Return the [X, Y] coordinate for the center point of the cell that contains the specified text.  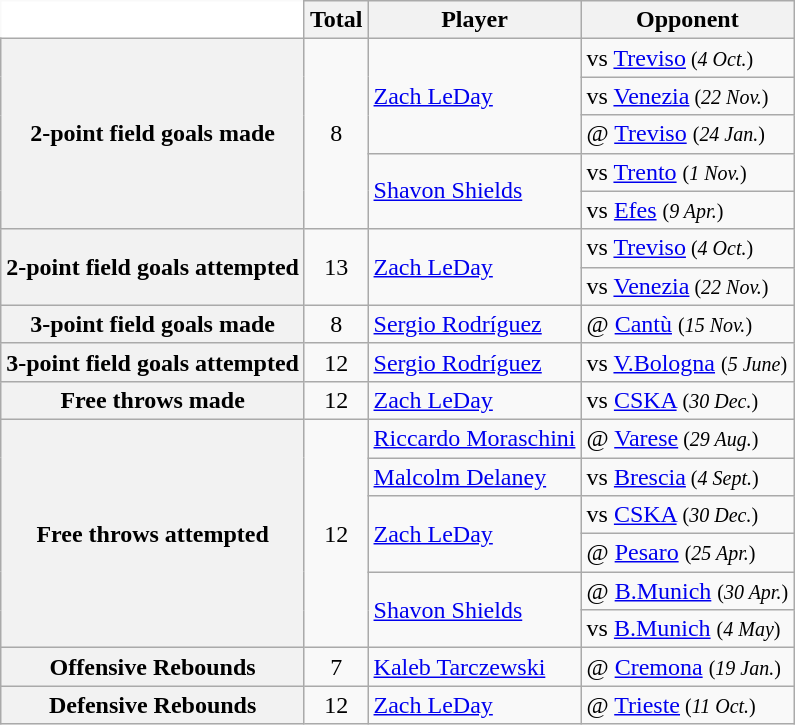
Riccardo Moraschini [474, 438]
Total [336, 20]
@ Pesaro (25 Apr.) [688, 553]
@ Cantù (15 Nov.) [688, 324]
Opponent [688, 20]
7 [336, 667]
@ Cremona (19 Jan.) [688, 667]
2-point field goals made [153, 134]
2-point field goals attempted [153, 267]
@ Varese (29 Aug.) [688, 438]
Player [474, 20]
3-point field goals attempted [153, 362]
vs Efes (9 Apr.) [688, 210]
Defensive Rebounds [153, 705]
Kaleb Tarczewski [474, 667]
vs B.Munich (4 May) [688, 629]
Offensive Rebounds [153, 667]
3-point field goals made [153, 324]
Free throws made [153, 400]
@ B.Munich (30 Apr.) [688, 591]
Free throws attempted [153, 533]
@ Trieste (11 Oct.) [688, 705]
vs Trento (1 Nov.) [688, 172]
Malcolm Delaney [474, 477]
13 [336, 267]
@ Treviso (24 Jan.) [688, 134]
vs Brescia (4 Sept.) [688, 477]
vs V.Bologna (5 June) [688, 362]
